Determine the (x, y) coordinate at the center of the cell enclosing the given text.  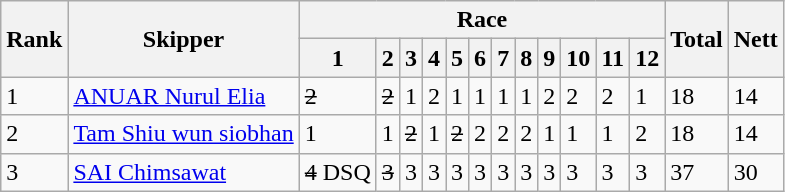
Skipper (184, 39)
SAI Chimsawat (184, 172)
4 (434, 58)
8 (526, 58)
12 (648, 58)
Total (697, 39)
7 (504, 58)
Rank (34, 39)
Nett (756, 39)
ANUAR Nurul Elia (184, 96)
30 (756, 172)
6 (480, 58)
11 (613, 58)
10 (578, 58)
Race (482, 20)
5 (458, 58)
9 (550, 58)
4 DSQ (338, 172)
37 (697, 172)
Tam Shiu wun siobhan (184, 134)
